Determine the (x, y) coordinate at the center of the cell enclosing the given text.  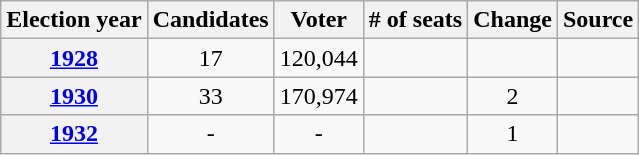
170,974 (318, 96)
1 (513, 134)
Voter (318, 20)
Source (598, 20)
17 (210, 58)
Candidates (210, 20)
1930 (74, 96)
1932 (74, 134)
1928 (74, 58)
Change (513, 20)
Election year (74, 20)
33 (210, 96)
2 (513, 96)
# of seats (415, 20)
120,044 (318, 58)
